Detect which cell encompasses the target text, then output its [x, y] center coordinate. 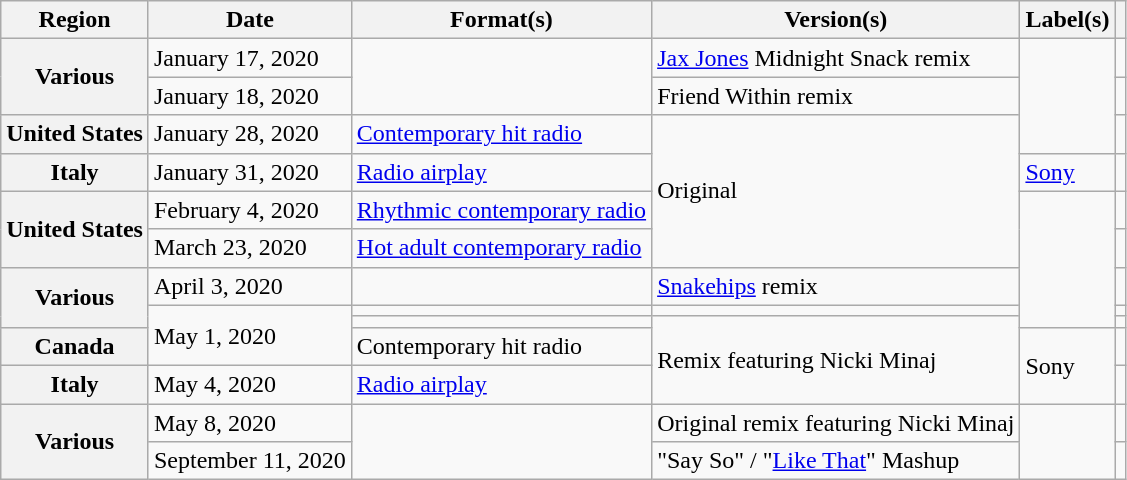
May 4, 2020 [250, 384]
Original [836, 191]
Original remix featuring Nicki Minaj [836, 423]
January 18, 2020 [250, 96]
Friend Within remix [836, 96]
Version(s) [836, 20]
May 1, 2020 [250, 335]
January 31, 2020 [250, 172]
Date [250, 20]
February 4, 2020 [250, 210]
Hot adult contemporary radio [501, 248]
Format(s) [501, 20]
Canada [75, 346]
Remix featuring Nicki Minaj [836, 360]
September 11, 2020 [250, 461]
"Say So" / "Like That" Mashup [836, 461]
January 17, 2020 [250, 58]
May 8, 2020 [250, 423]
Jax Jones Midnight Snack remix [836, 58]
April 3, 2020 [250, 286]
Label(s) [1068, 20]
Region [75, 20]
Rhythmic contemporary radio [501, 210]
January 28, 2020 [250, 134]
Snakehips remix [836, 286]
March 23, 2020 [250, 248]
